For the text-containing cell, return its midpoint in (X, Y) coordinate format. 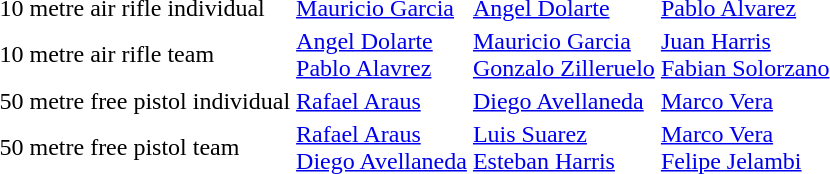
Diego Avellaneda (564, 101)
Mauricio Garcia Gonzalo Zilleruelo (564, 54)
Angel Dolarte Pablo Alavrez (382, 54)
Rafael Araus (382, 101)
